Identify which cell holds the provided text, then report its (x, y) central coordinate. 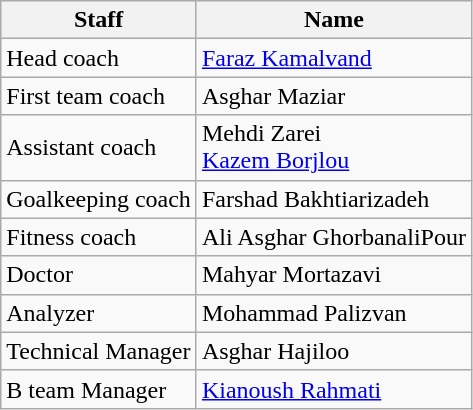
Mahyar Mortazavi (334, 275)
Technical Manager (99, 351)
Assistant coach (99, 148)
Faraz Kamalvand (334, 58)
Head coach (99, 58)
Farshad Bakhtiarizadeh (334, 199)
First team coach (99, 96)
Mehdi Zarei Kazem Borjlou (334, 148)
Goalkeeping coach (99, 199)
Kianoush Rahmati (334, 389)
Analyzer (99, 313)
Asghar Hajiloo (334, 351)
Asghar Maziar (334, 96)
Mohammad Palizvan (334, 313)
B team Manager (99, 389)
Fitness coach (99, 237)
Staff (99, 20)
Name (334, 20)
Doctor (99, 275)
Ali Asghar GhorbanaliPour (334, 237)
